Capture the cell that displays the provided text and extract its (x, y) central coordinate. 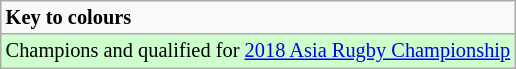
Champions and qualified for 2018 Asia Rugby Championship (258, 51)
Key to colours (258, 17)
